Scan for the cell matching the given text and deliver its (X, Y) coordinate at center. 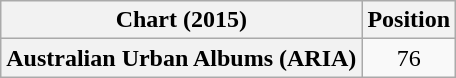
Chart (2015) (182, 20)
Position (409, 20)
76 (409, 58)
Australian Urban Albums (ARIA) (182, 58)
